Locate the cell with the specified text and output its [x, y] center coordinate. 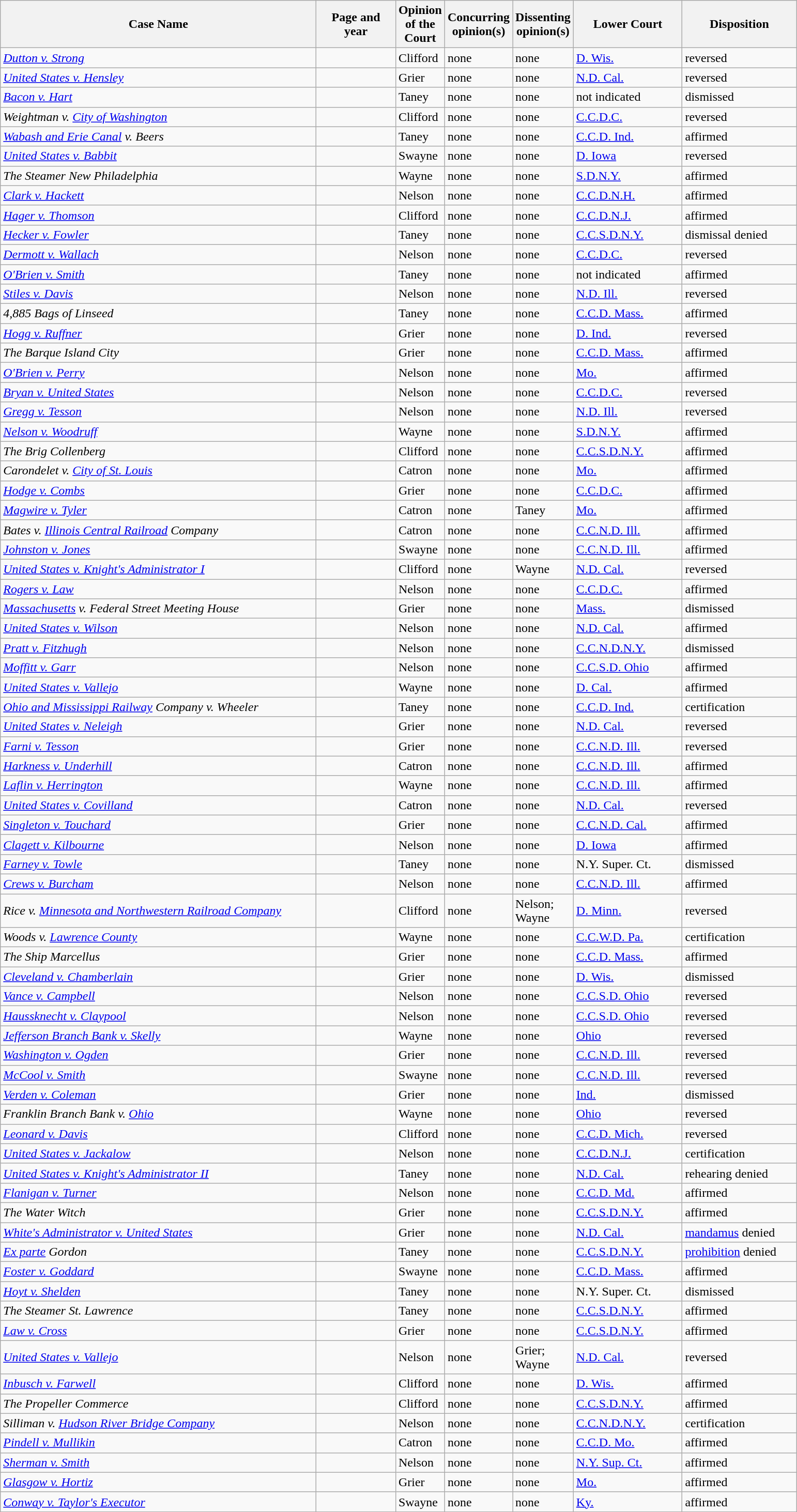
Foster v. Goddard [158, 1272]
Carondelet v. City of St. Louis [158, 471]
Singleton v. Touchard [158, 825]
Farney v. Towle [158, 864]
United States v. Knight's Administrator I [158, 569]
Conway v. Taylor's Executor [158, 1502]
Dissenting opinion(s) [543, 24]
Bryan v. United States [158, 392]
Leonard v. Davis [158, 1134]
Pratt v. Fitzhugh [158, 648]
Moffitt v. Garr [158, 668]
Flanigan v. Turner [158, 1193]
White's Administrator v. United States [158, 1232]
O'Brien v. Perry [158, 373]
Weightman v. City of Washington [158, 117]
Bates v. Illinois Central Railroad Company [158, 530]
Cleveland v. Chamberlain [158, 977]
O'Brien v. Smith [158, 274]
Sherman v. Smith [158, 1462]
The Brig Collenberg [158, 451]
Disposition [739, 24]
Franklin Branch Bank v. Ohio [158, 1114]
Nelson; Wayne [543, 911]
United States v. Neleigh [158, 727]
Dermott v. Wallach [158, 254]
Law v. Cross [158, 1331]
Opinion of the Court [420, 24]
Grier; Wayne [543, 1357]
McCool v. Smith [158, 1075]
United States v. Knight's Administrator II [158, 1173]
Harkness v. Underhill [158, 766]
Clark v. Hackett [158, 195]
C.C.D. Mich. [627, 1134]
United States v. Babbit [158, 156]
United States v. Jackalow [158, 1153]
Wabash and Erie Canal v. Beers [158, 136]
The Propeller Commerce [158, 1403]
Woods v. Lawrence County [158, 937]
United States v. Hensley [158, 78]
Laflin v. Herrington [158, 785]
Verden v. Coleman [158, 1094]
C.C.N.D. Cal. [627, 825]
Vance v. Campbell [158, 996]
Jefferson Branch Bank v. Skelly [158, 1036]
The Barque Island City [158, 353]
Crews v. Burcham [158, 884]
Ind. [627, 1094]
Page and year [356, 24]
Haussknecht v. Claypool [158, 1016]
D. Ind. [627, 333]
Magwire v. Tyler [158, 510]
United States v. Covilland [158, 805]
4,885 Bags of Linseed [158, 314]
Rice v. Minnesota and Northwestern Railroad Company [158, 911]
Ohio and Mississippi Railway Company v. Wheeler [158, 707]
The Ship Marcellus [158, 957]
Case Name [158, 24]
D. Cal. [627, 687]
Silliman v. Hudson River Bridge Company [158, 1423]
Hoyt v. Shelden [158, 1291]
C.C.W.D. Pa. [627, 937]
Hogg v. Ruffner [158, 333]
prohibition denied [739, 1252]
rehearing denied [739, 1173]
Lower Court [627, 24]
Hecker v. Fowler [158, 235]
Ex parte Gordon [158, 1252]
C.C.D.N.H. [627, 195]
Clagett v. Kilbourne [158, 844]
Farni v. Tesson [158, 746]
mandamus denied [739, 1232]
The Steamer St. Lawrence [158, 1311]
Hodge v. Combs [158, 490]
Rogers v. Law [158, 589]
Washington v. Ogden [158, 1055]
Dutton v. Strong [158, 58]
Inbusch v. Farwell [158, 1384]
Pindell v. Mullikin [158, 1443]
Glasgow v. Hortiz [158, 1482]
Gregg v. Tesson [158, 412]
N.Y. Sup. Ct. [627, 1462]
Stiles v. Davis [158, 294]
The Water Witch [158, 1212]
dismissal denied [739, 235]
Bacon v. Hart [158, 97]
C.C.D. Md. [627, 1193]
Massachusetts v. Federal Street Meeting House [158, 609]
C.C.D. Mo. [627, 1443]
Concurring opinion(s) [479, 24]
The Steamer New Philadelphia [158, 176]
Johnston v. Jones [158, 549]
United States v. Wilson [158, 628]
Nelson v. Woodruff [158, 431]
Mass. [627, 609]
D. Minn. [627, 911]
Ky. [627, 1502]
Hager v. Thomson [158, 215]
